Return the [X, Y] coordinate for the center point of the cell that contains the specified text.  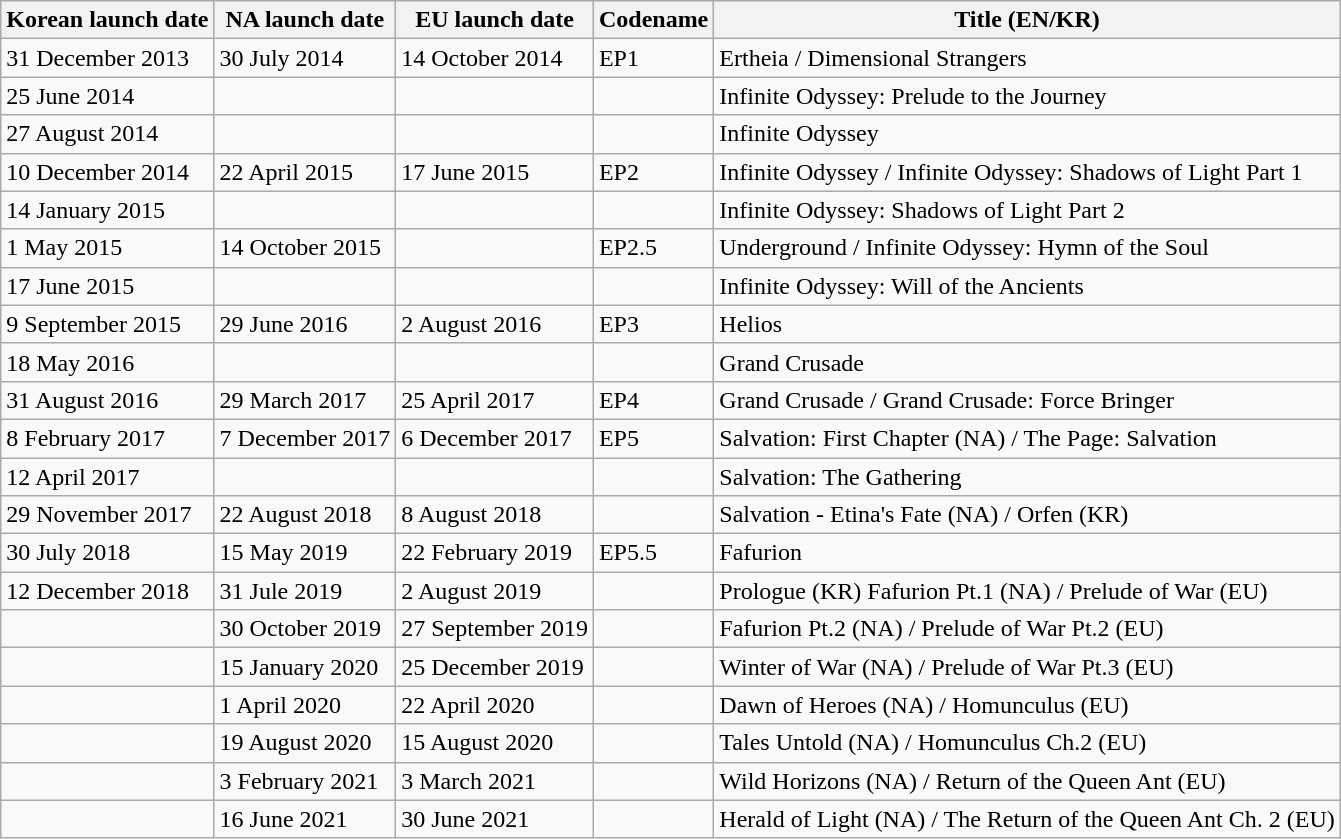
EP2 [653, 172]
Infinite Odyssey: Shadows of Light Part 2 [1027, 210]
Infinite Odyssey / Infinite Odyssey: Shadows of Light Part 1 [1027, 172]
22 April 2015 [305, 172]
16 June 2021 [305, 819]
19 August 2020 [305, 743]
Tales Untold (NA) / Homunculus Ch.2 (EU) [1027, 743]
29 March 2017 [305, 400]
Infinite Odyssey: Prelude to the Journey [1027, 96]
1 April 2020 [305, 705]
Salvation: First Chapter (NA) / The Page: Salvation [1027, 438]
Helios [1027, 324]
31 December 2013 [108, 58]
14 January 2015 [108, 210]
Codename [653, 20]
Infinite Odyssey [1027, 134]
30 June 2021 [495, 819]
25 June 2014 [108, 96]
Title (EN/KR) [1027, 20]
Dawn of Heroes (NA) / Homunculus (EU) [1027, 705]
14 October 2015 [305, 248]
15 August 2020 [495, 743]
31 Jule 2019 [305, 591]
EP5.5 [653, 553]
25 December 2019 [495, 667]
31 August 2016 [108, 400]
Salvation: The Gathering [1027, 477]
Wild Horizons (NA) / Return of the Queen Ant (EU) [1027, 781]
Fafurion [1027, 553]
27 August 2014 [108, 134]
25 April 2017 [495, 400]
EP4 [653, 400]
2 August 2016 [495, 324]
15 May 2019 [305, 553]
9 September 2015 [108, 324]
EP3 [653, 324]
Ertheia / Dimensional Strangers [1027, 58]
Prologue (KR) Fafurion Pt.1 (NA) / Prelude of War (EU) [1027, 591]
8 February 2017 [108, 438]
18 May 2016 [108, 362]
22 April 2020 [495, 705]
29 November 2017 [108, 515]
Underground / Infinite Odyssey: Hymn of the Soul [1027, 248]
6 December 2017 [495, 438]
EP5 [653, 438]
10 December 2014 [108, 172]
30 July 2018 [108, 553]
22 February 2019 [495, 553]
Fafurion Pt.2 (NA) / Prelude of War Pt.2 (EU) [1027, 629]
2 August 2019 [495, 591]
12 April 2017 [108, 477]
3 March 2021 [495, 781]
29 June 2016 [305, 324]
Infinite Odyssey: Will of the Ancients [1027, 286]
14 October 2014 [495, 58]
NA launch date [305, 20]
1 May 2015 [108, 248]
7 December 2017 [305, 438]
22 August 2018 [305, 515]
8 August 2018 [495, 515]
30 July 2014 [305, 58]
Korean launch date [108, 20]
27 September 2019 [495, 629]
EP2.5 [653, 248]
12 December 2018 [108, 591]
Grand Crusade [1027, 362]
EU launch date [495, 20]
30 October 2019 [305, 629]
EP1 [653, 58]
Salvation - Etina's Fate (NA) / Orfen (KR) [1027, 515]
Herald of Light (NA) / The Return of the Queen Ant Ch. 2 (EU) [1027, 819]
Winter of War (NA) / Prelude of War Pt.3 (EU) [1027, 667]
Grand Crusade / Grand Crusade: Force Bringer [1027, 400]
3 February 2021 [305, 781]
15 January 2020 [305, 667]
